Return the [x, y] coordinate for the center point of the cell that contains the specified text.  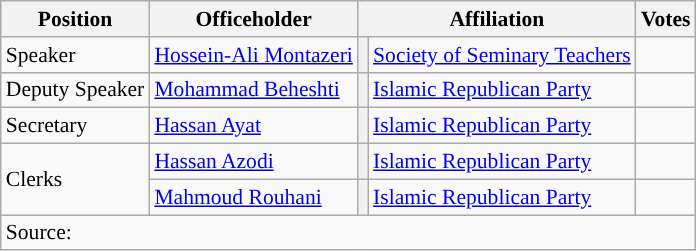
Deputy Speaker [76, 90]
Hassan Ayat [254, 126]
Society of Seminary Teachers [502, 55]
Votes [666, 19]
Secretary [76, 126]
Affiliation [497, 19]
Officeholder [254, 19]
Mahmoud Rouhani [254, 197]
Source: [348, 233]
Hossein-Ali Montazeri [254, 55]
Position [76, 19]
Clerks [76, 180]
Hassan Azodi [254, 162]
Mohammad Beheshti [254, 90]
Speaker [76, 55]
